Detect which cell encompasses the target text, then output its (X, Y) center coordinate. 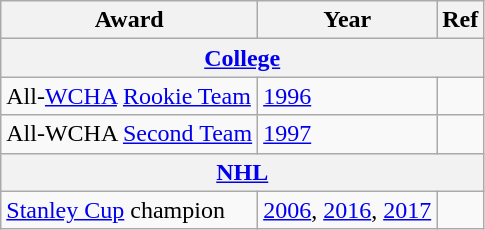
2006, 2016, 2017 (348, 210)
1997 (348, 134)
All-WCHA Rookie Team (130, 96)
1996 (348, 96)
NHL (242, 172)
Year (348, 20)
All-WCHA Second Team (130, 134)
College (242, 58)
Award (130, 20)
Ref (460, 20)
Stanley Cup champion (130, 210)
